Extract the [x, y] coordinate from the center of the cell holding the provided text.  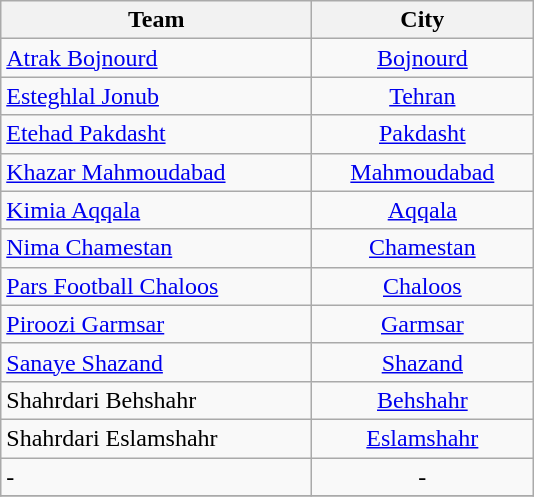
Atrak Bojnourd [156, 58]
Bojnourd [422, 58]
Shahrdari Behshahr [156, 400]
Chamestan [422, 248]
Kimia Aqqala [156, 210]
City [422, 20]
Team [156, 20]
Behshahr [422, 400]
Khazar Mahmoudabad [156, 172]
Etehad Pakdasht [156, 134]
Piroozi Garmsar [156, 324]
Shazand [422, 362]
Eslamshahr [422, 438]
Pakdasht [422, 134]
Nima Chamestan [156, 248]
Mahmoudabad [422, 172]
Aqqala [422, 210]
Esteghlal Jonub [156, 96]
Shahrdari Eslamshahr [156, 438]
Garmsar [422, 324]
Tehran [422, 96]
Sanaye Shazand [156, 362]
Chaloos [422, 286]
Pars Football Chaloos [156, 286]
